Pinpoint the cell where the given text exists, returning its (X, Y) midpoint coordinate. 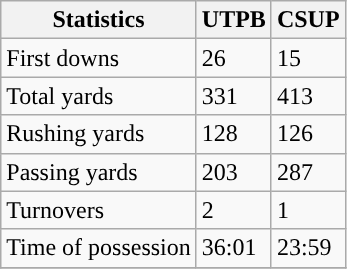
15 (308, 58)
First downs (99, 58)
Statistics (99, 20)
287 (308, 172)
128 (234, 134)
Passing yards (99, 172)
203 (234, 172)
26 (234, 58)
23:59 (308, 248)
Time of possession (99, 248)
2 (234, 210)
126 (308, 134)
331 (234, 96)
1 (308, 210)
UTPB (234, 20)
413 (308, 96)
36:01 (234, 248)
Turnovers (99, 210)
Total yards (99, 96)
Rushing yards (99, 134)
CSUP (308, 20)
